Find where the given text appears and provide that cell's center as (x, y) coordinate. 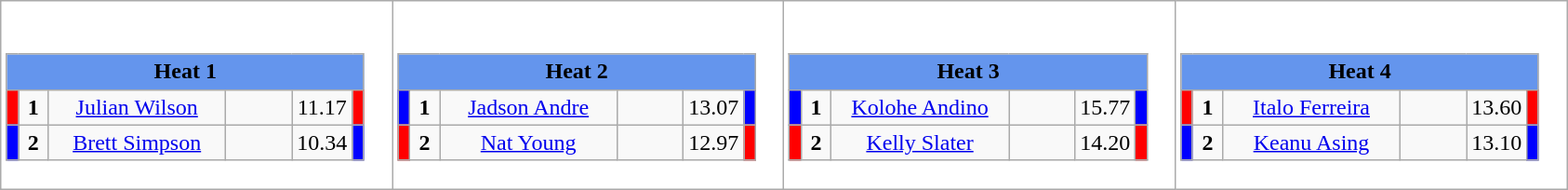
Julian Wilson (138, 107)
Heat 2 1 Jadson Andre 13.07 2 Nat Young 12.97 (588, 95)
Jadson Andre (528, 107)
11.17 (322, 107)
12.97 (714, 142)
Heat 1 (185, 72)
10.34 (322, 142)
15.77 (1105, 107)
Nat Young (528, 142)
Heat 3 1 Kolohe Andino 15.77 2 Kelly Slater 14.20 (980, 95)
Italo Ferreira (1311, 107)
Brett Simpson (138, 142)
13.10 (1497, 142)
Kelly Slater (921, 142)
Kolohe Andino (921, 107)
Heat 3 (968, 72)
14.20 (1105, 142)
Heat 4 1 Italo Ferreira 13.60 2 Keanu Asing 13.10 (1371, 95)
13.60 (1497, 107)
Keanu Asing (1311, 142)
Heat 1 1 Julian Wilson 11.17 2 Brett Simpson 10.34 (197, 95)
Heat 4 (1360, 72)
Heat 2 (577, 72)
13.07 (714, 107)
